Scan for the cell matching the given text and deliver its (X, Y) coordinate at center. 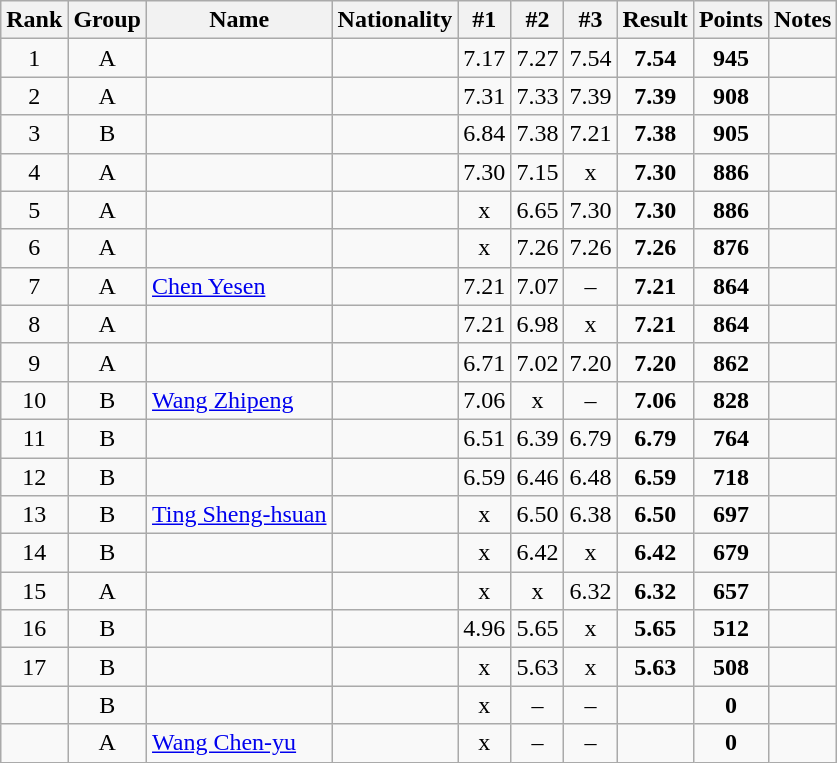
Group (108, 20)
#1 (484, 20)
Nationality (395, 20)
12 (34, 477)
7 (34, 286)
8 (34, 324)
Wang Chen-yu (240, 743)
Ting Sheng-hsuan (240, 515)
679 (730, 553)
Notes (802, 20)
6.71 (484, 362)
7.17 (484, 58)
#3 (590, 20)
16 (34, 629)
7.33 (538, 96)
6.48 (590, 477)
718 (730, 477)
6 (34, 248)
Rank (34, 20)
508 (730, 667)
Wang Zhipeng (240, 400)
5 (34, 210)
876 (730, 248)
Name (240, 20)
828 (730, 400)
7.02 (538, 362)
2 (34, 96)
6.39 (538, 438)
Chen Yesen (240, 286)
1 (34, 58)
4 (34, 172)
7.15 (538, 172)
7.31 (484, 96)
6.46 (538, 477)
6.98 (538, 324)
908 (730, 96)
11 (34, 438)
#2 (538, 20)
9 (34, 362)
6.38 (590, 515)
512 (730, 629)
6.65 (538, 210)
Points (730, 20)
17 (34, 667)
10 (34, 400)
3 (34, 134)
764 (730, 438)
13 (34, 515)
697 (730, 515)
7.27 (538, 58)
15 (34, 591)
945 (730, 58)
4.96 (484, 629)
6.51 (484, 438)
7.07 (538, 286)
905 (730, 134)
6.84 (484, 134)
Result (655, 20)
14 (34, 553)
657 (730, 591)
862 (730, 362)
